Locate the cell with the specified text and output its [X, Y] center coordinate. 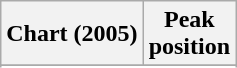
Peak position [189, 34]
Chart (2005) [72, 34]
